From the cell containing the given text, extract its center point as (X, Y) coordinate. 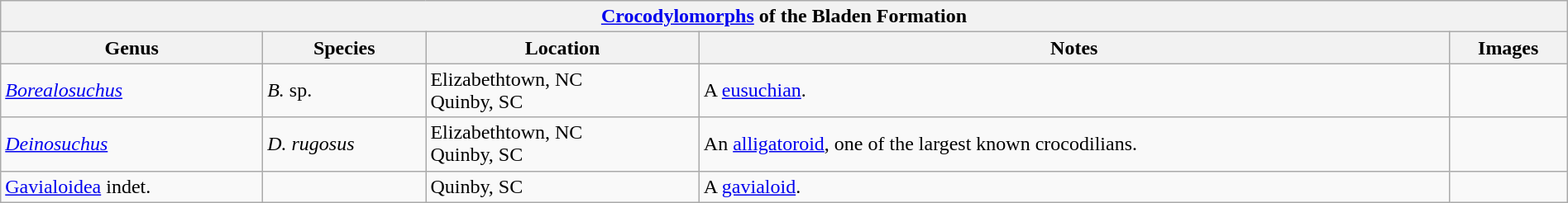
A eusuchian. (1073, 91)
Quinby, SC (562, 186)
Gavialoidea indet. (132, 186)
Borealosuchus (132, 91)
Genus (132, 48)
Images (1508, 48)
An alligatoroid, one of the largest known crocodilians. (1073, 144)
B. sp. (344, 91)
A gavialoid. (1073, 186)
Crocodylomorphs of the Bladen Formation (784, 17)
Deinosuchus (132, 144)
Species (344, 48)
Notes (1073, 48)
D. rugosus (344, 144)
Location (562, 48)
